Locate the cell with the specified text and output its (x, y) center coordinate. 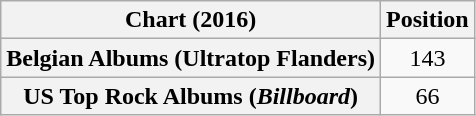
Belgian Albums (Ultratop Flanders) (191, 58)
Position (428, 20)
US Top Rock Albums (Billboard) (191, 96)
Chart (2016) (191, 20)
143 (428, 58)
66 (428, 96)
